Search for the cell housing the specified text and yield its (X, Y) center coordinate. 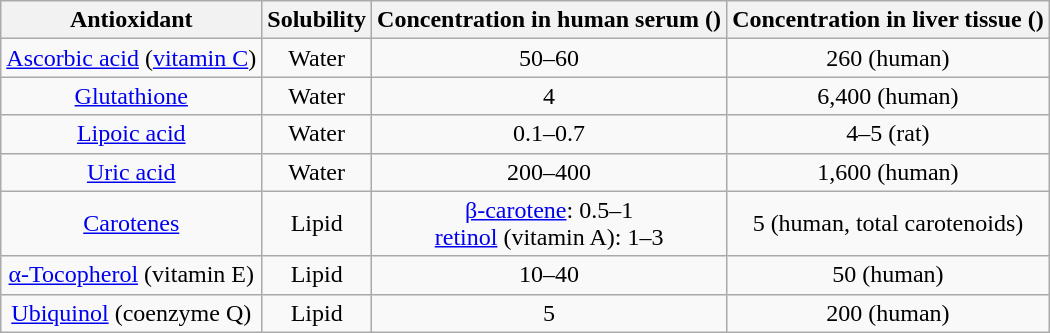
4 (550, 96)
Lipoic acid (132, 134)
Ascorbic acid (vitamin C) (132, 58)
0.1–0.7 (550, 134)
Solubility (317, 20)
4–5 (rat) (888, 134)
Ubiquinol (coenzyme Q) (132, 313)
Concentration in human serum () (550, 20)
200 (human) (888, 313)
Uric acid (132, 172)
β-carotene: 0.5–1retinol (vitamin A): 1–3 (550, 224)
10–40 (550, 275)
200–400 (550, 172)
α-Tocopherol (vitamin E) (132, 275)
Glutathione (132, 96)
5 (550, 313)
Concentration in liver tissue () (888, 20)
260 (human) (888, 58)
5 (human, total carotenoids) (888, 224)
Antioxidant (132, 20)
6,400 (human) (888, 96)
50 (human) (888, 275)
50–60 (550, 58)
1,600 (human) (888, 172)
Carotenes (132, 224)
